Determine the (x, y) coordinate at the center of the cell enclosing the given text.  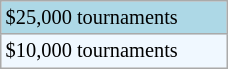
$25,000 tournaments (114, 17)
$10,000 tournaments (114, 51)
